Find where the given text appears and provide that cell's center as [x, y] coordinate. 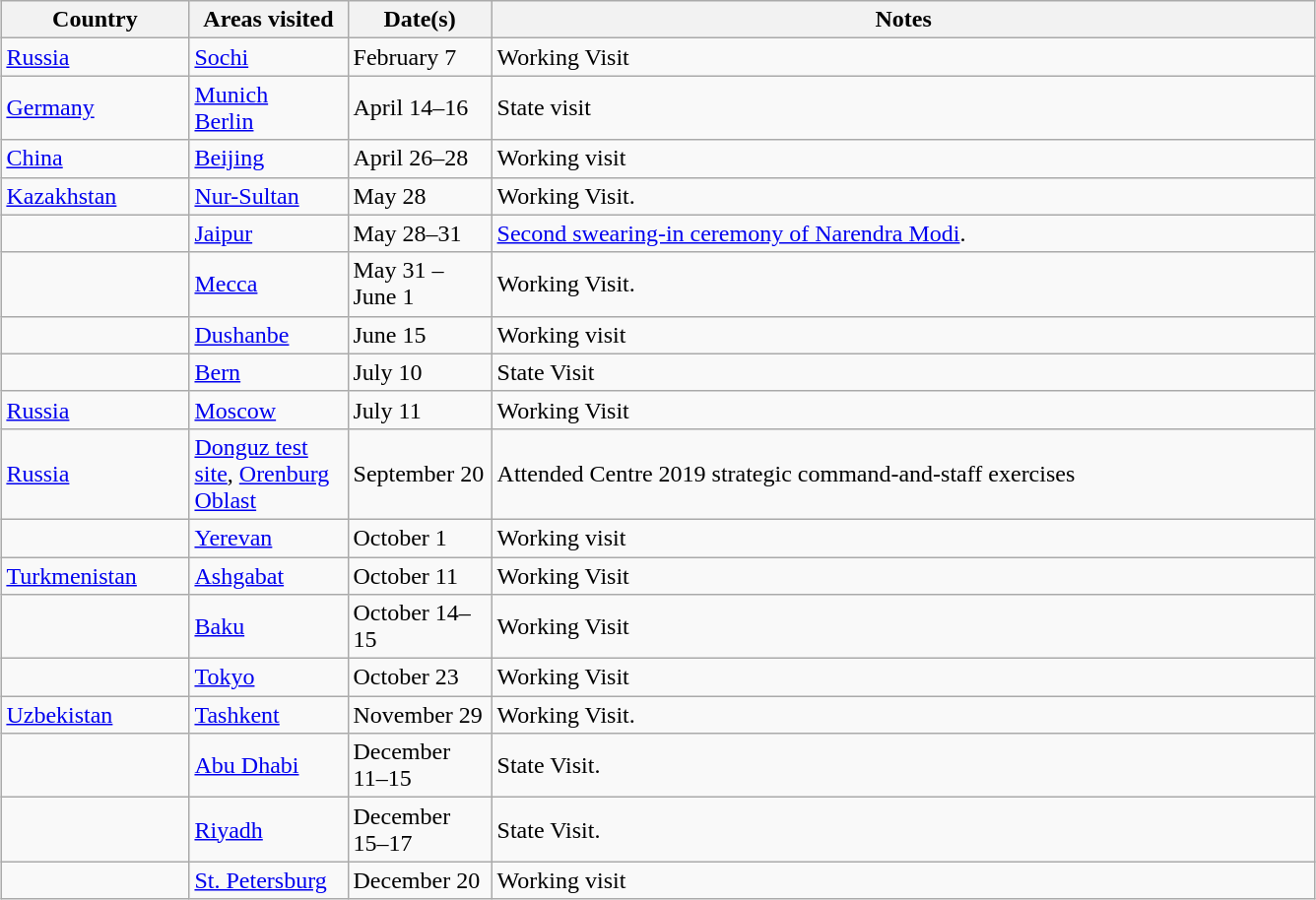
Turkmenistan [95, 576]
Areas visited [268, 20]
Tashkent [268, 715]
April 14–16 [420, 108]
February 7 [420, 57]
October 23 [420, 677]
May 28–31 [420, 233]
Notes [903, 20]
Jaipur [268, 233]
St. Petersburg [268, 880]
Date(s) [420, 20]
Dushanbe [268, 335]
September 20 [420, 474]
Baku [268, 626]
April 26–28 [420, 159]
Abu Dhabi [268, 766]
Beijing [268, 159]
October 14–15 [420, 626]
Moscow [268, 410]
December 15–17 [420, 829]
December 20 [420, 880]
Bern [268, 372]
May 28 [420, 196]
December 11–15 [420, 766]
Second swearing-in ceremony of Narendra Modi. [903, 233]
Attended Centre 2019 strategic command-and-staff exercises [903, 474]
Yerevan [268, 538]
Germany [95, 108]
October 1 [420, 538]
May 31 – June 1 [420, 284]
Country [95, 20]
Riyadh [268, 829]
October 11 [420, 576]
Kazakhstan [95, 196]
Uzbekistan [95, 715]
State Visit [903, 372]
China [95, 159]
MunichBerlin [268, 108]
November 29 [420, 715]
Donguz test site, Orenburg Oblast [268, 474]
July 10 [420, 372]
June 15 [420, 335]
Sochi [268, 57]
Nur-Sultan [268, 196]
State visit [903, 108]
Tokyo [268, 677]
July 11 [420, 410]
Mecca [268, 284]
Ashgabat [268, 576]
